Search for the cell housing the specified text and yield its (X, Y) center coordinate. 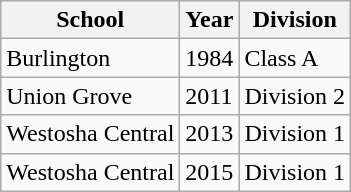
Class A (295, 58)
Union Grove (90, 96)
2011 (210, 96)
Year (210, 20)
Burlington (90, 58)
Division 2 (295, 96)
2013 (210, 134)
2015 (210, 172)
Division (295, 20)
School (90, 20)
1984 (210, 58)
